Scan for the cell matching the given text and deliver its [X, Y] coordinate at center. 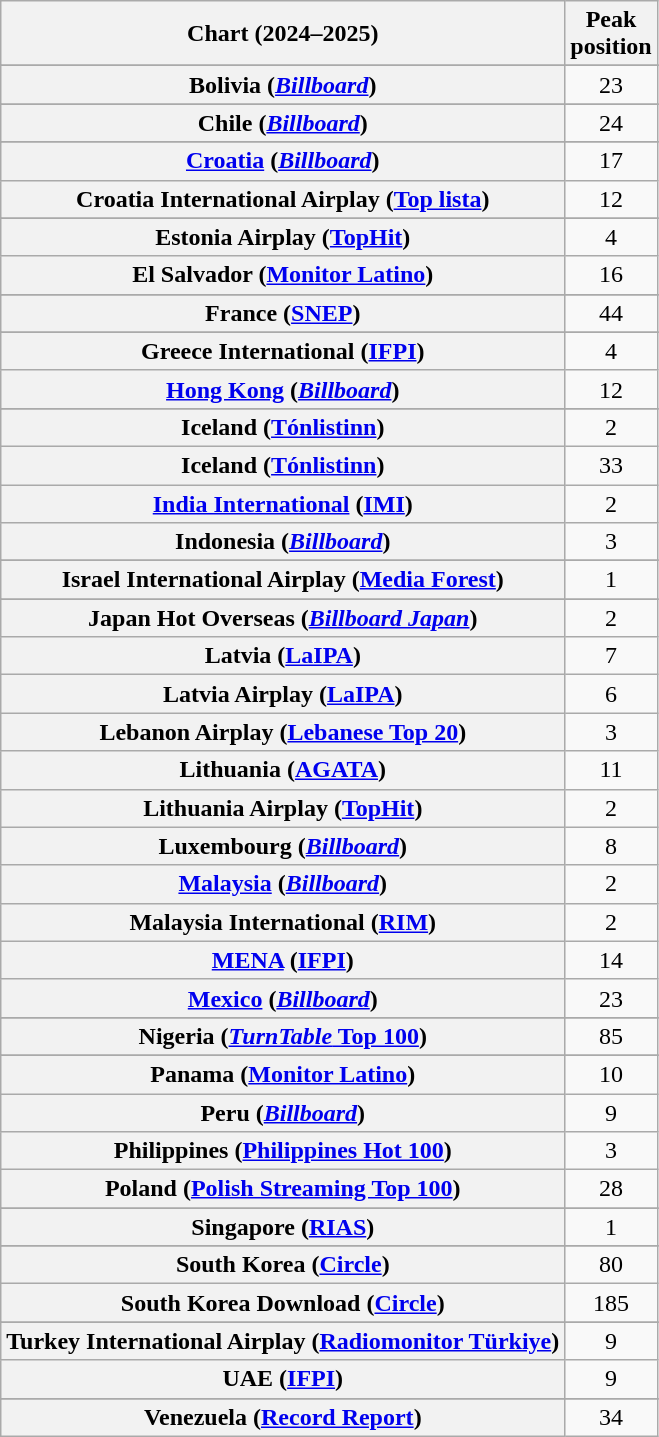
Chile (Billboard) [283, 123]
Nigeria (TurnTable Top 100) [283, 1036]
El Salvador (Monitor Latino) [283, 275]
Croatia (Billboard) [283, 161]
44 [611, 313]
10 [611, 1074]
Latvia (LaIPA) [283, 656]
Lebanon Airplay (Lebanese Top 20) [283, 732]
Peakposition [611, 34]
UAE (IFPI) [283, 1379]
Croatia International Airplay (Top lista) [283, 199]
Malaysia International (RIM) [283, 922]
16 [611, 275]
Japan Hot Overseas (Billboard Japan) [283, 618]
Latvia Airplay (LaIPA) [283, 694]
7 [611, 656]
11 [611, 770]
17 [611, 161]
Lithuania Airplay (TopHit) [283, 808]
185 [611, 1303]
24 [611, 123]
Panama (Monitor Latino) [283, 1074]
28 [611, 1189]
Peru (Billboard) [283, 1113]
6 [611, 694]
Greece International (IFPI) [283, 351]
Venezuela (Record Report) [283, 1417]
Philippines (Philippines Hot 100) [283, 1151]
8 [611, 846]
Mexico (Billboard) [283, 998]
33 [611, 465]
34 [611, 1417]
Singapore (RIAS) [283, 1227]
South Korea (Circle) [283, 1265]
Turkey International Airplay (Radiomonitor Türkiye) [283, 1341]
85 [611, 1036]
14 [611, 960]
Luxembourg (Billboard) [283, 846]
Lithuania (AGATA) [283, 770]
Poland (Polish Streaming Top 100) [283, 1189]
India International (IMI) [283, 503]
Indonesia (Billboard) [283, 542]
Chart (2024–2025) [283, 34]
80 [611, 1265]
Estonia Airplay (TopHit) [283, 237]
MENA (IFPI) [283, 960]
Bolivia (Billboard) [283, 85]
France (SNEP) [283, 313]
South Korea Download (Circle) [283, 1303]
Israel International Airplay (Media Forest) [283, 580]
Malaysia (Billboard) [283, 884]
Hong Kong (Billboard) [283, 389]
